For the text-containing cell, return its midpoint in [x, y] coordinate format. 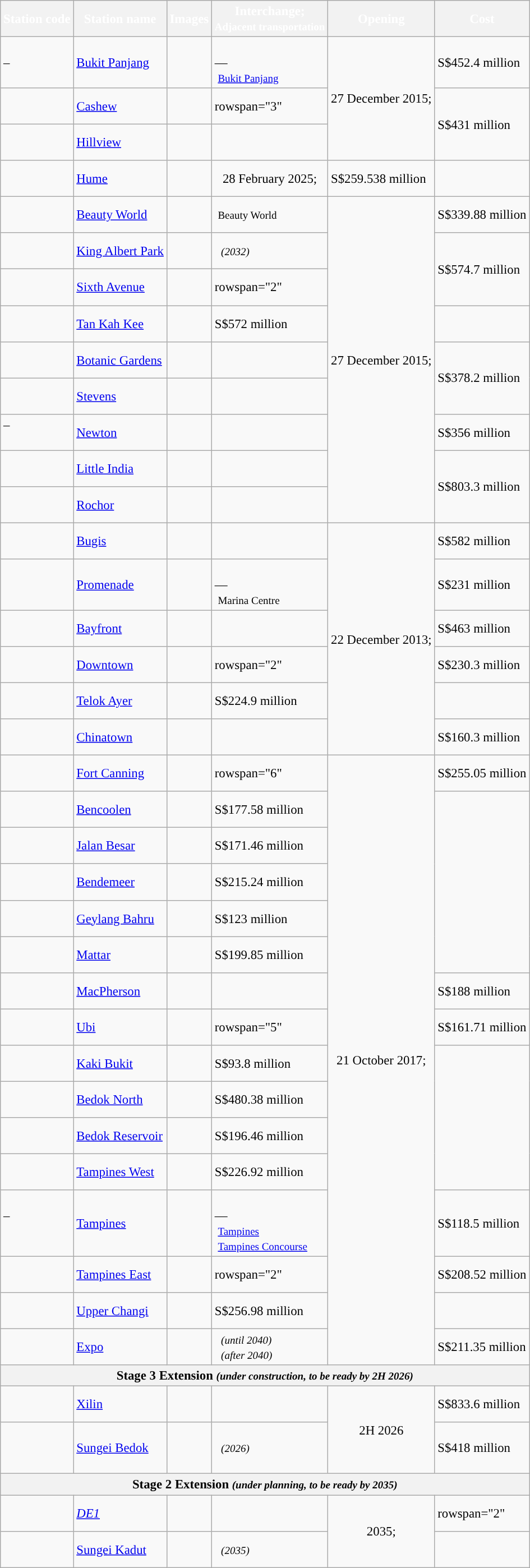
Bedok Reservoir [120, 1136]
rowspan="5" [269, 1027]
Stage 2 Extension (under planning, to be ready by 2035) [265, 1484]
King Albert Park [120, 251]
S$118.5 million [482, 1224]
S$188 million [482, 990]
2035; [381, 1531]
S$572 million [269, 324]
Telok Ayer [120, 701]
S$211.35 million [482, 1347]
Botanic Gardens [120, 360]
Bencoolen [120, 810]
Tampines [120, 1224]
S$171.46 million [269, 846]
Stevens [120, 396]
S$208.52 million [482, 1275]
Station name [120, 19]
S$339.88 million [482, 215]
Upper Changi [120, 1311]
Jalan Besar [120, 846]
Tampines East [120, 1275]
rowspan="6" [269, 774]
S$418 million [482, 1448]
S$215.24 million [269, 883]
Bukit Panjang [120, 63]
Bedok North [120, 1099]
rowspan="3" [269, 107]
Images [189, 19]
S$199.85 million [269, 954]
Stage 3 Extension (under construction, to be ready by 2H 2026) [265, 1376]
Station code [37, 19]
S$833.6 million [482, 1404]
Kaki Bukit [120, 1063]
S$256.98 million [269, 1311]
Expo [120, 1347]
Hillview [120, 142]
S$123 million [269, 919]
S$452.4 million [482, 63]
21 October 2017; [381, 1060]
28 February 2025; [269, 178]
Sungei Bedok [120, 1448]
Little India [120, 469]
Interchange;Adjacent transportation [269, 19]
S$177.58 million [269, 810]
Rochor [120, 505]
S$93.8 million [269, 1063]
― Marina Centre [269, 585]
Geylang Bahru [120, 919]
Sixth Avenue [120, 287]
S$259.538 million [381, 178]
(2035) [269, 1549]
Downtown [120, 665]
S$230.3 million [482, 665]
Cashew [120, 107]
Opening [381, 19]
S$226.92 million [269, 1172]
S$231 million [482, 585]
(until 2040) (after 2040) [269, 1347]
S$161.71 million [482, 1027]
Mattar [120, 954]
MacPherson [120, 990]
DE1 [120, 1513]
S$574.7 million [482, 269]
S$224.9 million [269, 701]
(2026) [269, 1448]
S$803.3 million [482, 487]
22 December 2013; [381, 639]
2H 2026 [381, 1430]
S$196.46 million [269, 1136]
Newton [120, 432]
Sungei Kadut [120, 1549]
Bayfront [120, 628]
S$431 million [482, 124]
(2032) [269, 251]
― Bukit Panjang [269, 63]
S$463 million [482, 628]
Promenade [120, 585]
Fort Canning [120, 774]
Xilin [120, 1404]
Chinatown [120, 737]
Bendemeer [120, 883]
Tan Kah Kee [120, 324]
S$160.3 million [482, 737]
Cost [482, 19]
S$255.05 million [482, 774]
Hume [120, 178]
Tampines West [120, 1172]
Ubi [120, 1027]
― Tampines Tampines Concourse [269, 1224]
S$356 million [482, 432]
Bugis [120, 541]
S$480.38 million [269, 1099]
S$582 million [482, 541]
S$378.2 million [482, 378]
